Locate the cell with the specified text and output its (x, y) center coordinate. 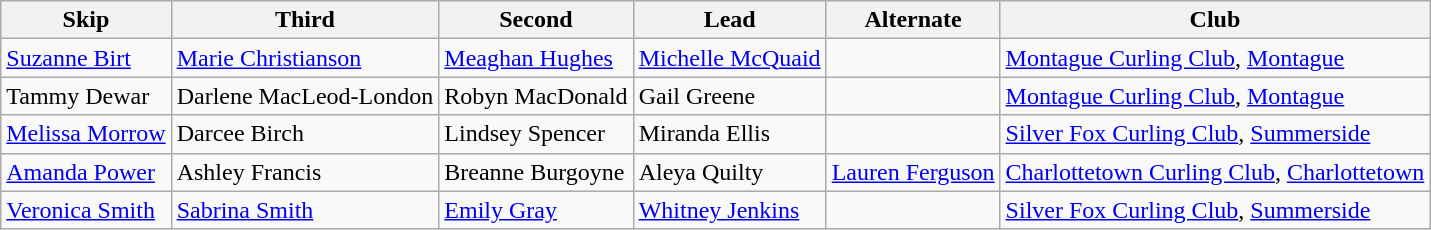
Alternate (913, 20)
Lead (730, 20)
Darcee Birch (305, 134)
Robyn MacDonald (536, 96)
Charlottetown Curling Club, Charlottetown (1215, 172)
Breanne Burgoyne (536, 172)
Marie Christianson (305, 58)
Veronica Smith (86, 210)
Michelle McQuaid (730, 58)
Emily Gray (536, 210)
Whitney Jenkins (730, 210)
Tammy Dewar (86, 96)
Lauren Ferguson (913, 172)
Club (1215, 20)
Darlene MacLeod-London (305, 96)
Third (305, 20)
Aleya Quilty (730, 172)
Miranda Ellis (730, 134)
Melissa Morrow (86, 134)
Second (536, 20)
Ashley Francis (305, 172)
Amanda Power (86, 172)
Lindsey Spencer (536, 134)
Suzanne Birt (86, 58)
Sabrina Smith (305, 210)
Meaghan Hughes (536, 58)
Skip (86, 20)
Gail Greene (730, 96)
